For the text-containing cell, return its midpoint in (X, Y) coordinate format. 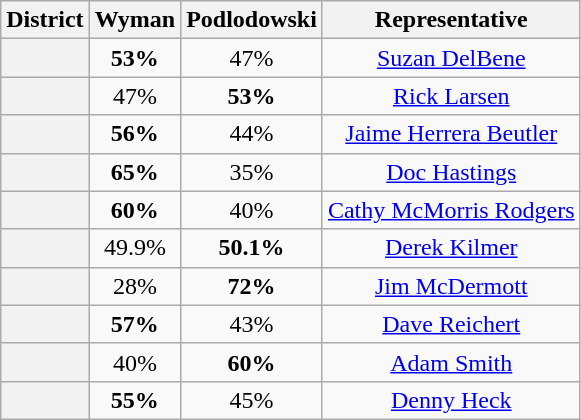
Denny Heck (451, 400)
45% (252, 400)
Dave Reichert (451, 324)
55% (135, 400)
Jim McDermott (451, 286)
District (45, 20)
49.9% (135, 248)
44% (252, 134)
Derek Kilmer (451, 248)
43% (252, 324)
57% (135, 324)
Podlodowski (252, 20)
Representative (451, 20)
Doc Hastings (451, 172)
Cathy McMorris Rodgers (451, 210)
72% (252, 286)
35% (252, 172)
Jaime Herrera Beutler (451, 134)
Suzan DelBene (451, 58)
Rick Larsen (451, 96)
Adam Smith (451, 362)
56% (135, 134)
65% (135, 172)
28% (135, 286)
50.1% (252, 248)
Wyman (135, 20)
